Provide the [x, y] coordinate of the cell's center where the given text is located.  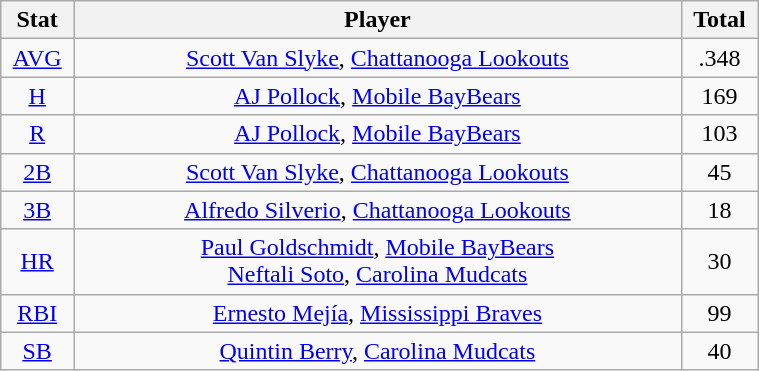
169 [719, 96]
HR [38, 262]
2B [38, 172]
Paul Goldschmidt, Mobile BayBears Neftali Soto, Carolina Mudcats [378, 262]
AVG [38, 58]
H [38, 96]
18 [719, 210]
R [38, 134]
Quintin Berry, Carolina Mudcats [378, 351]
3B [38, 210]
.348 [719, 58]
103 [719, 134]
Alfredo Silverio, Chattanooga Lookouts [378, 210]
45 [719, 172]
99 [719, 313]
SB [38, 351]
RBI [38, 313]
40 [719, 351]
Stat [38, 20]
Total [719, 20]
30 [719, 262]
Ernesto Mejía, Mississippi Braves [378, 313]
Player [378, 20]
